Return the (X, Y) coordinate for the center point of the cell that contains the specified text.  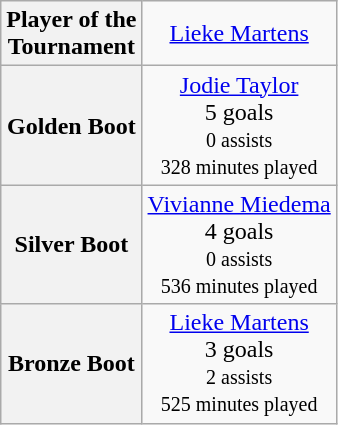
Player of theTournament (72, 34)
Silver Boot (72, 244)
Golden Boot (72, 126)
Bronze Boot (72, 364)
Lieke Martens3 goals2 assists525 minutes played (239, 364)
Vivianne Miedema4 goals0 assists536 minutes played (239, 244)
Jodie Taylor5 goals0 assists328 minutes played (239, 126)
Lieke Martens (239, 34)
